Determine the [X, Y] coordinate at the center of the cell enclosing the given text.  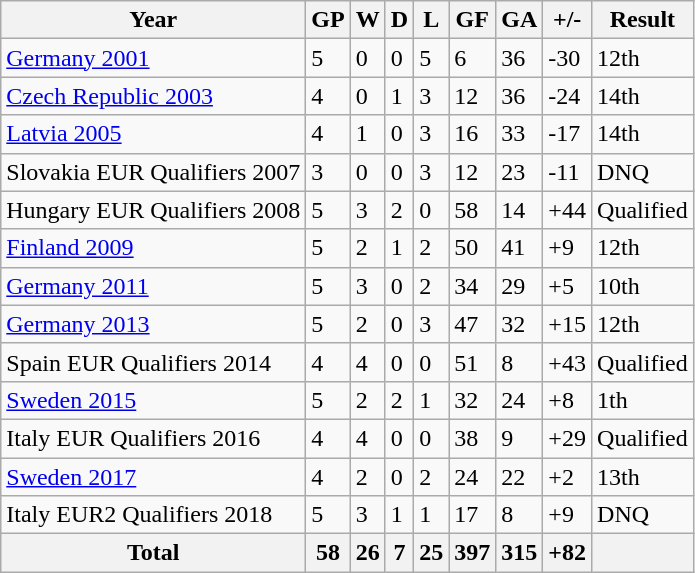
+15 [568, 324]
Spain EUR Qualifiers 2014 [154, 362]
Germany 2011 [154, 286]
47 [472, 324]
Finland 2009 [154, 248]
+2 [568, 477]
Year [154, 20]
Result [643, 20]
+43 [568, 362]
Sweden 2015 [154, 400]
9 [520, 438]
Italy EUR Qualifiers 2016 [154, 438]
Czech Republic 2003 [154, 96]
GA [520, 20]
Italy EUR2 Qualifiers 2018 [154, 515]
GP [328, 20]
+44 [568, 210]
D [399, 20]
+82 [568, 553]
W [368, 20]
7 [399, 553]
397 [472, 553]
51 [472, 362]
Slovakia EUR Qualifiers 2007 [154, 172]
33 [520, 134]
+8 [568, 400]
Germany 2001 [154, 58]
13th [643, 477]
315 [520, 553]
Hungary EUR Qualifiers 2008 [154, 210]
L [432, 20]
-30 [568, 58]
50 [472, 248]
-11 [568, 172]
10th [643, 286]
26 [368, 553]
16 [472, 134]
+29 [568, 438]
23 [520, 172]
34 [472, 286]
GF [472, 20]
17 [472, 515]
38 [472, 438]
-24 [568, 96]
Total [154, 553]
+5 [568, 286]
22 [520, 477]
25 [432, 553]
-17 [568, 134]
41 [520, 248]
Germany 2013 [154, 324]
Sweden 2017 [154, 477]
6 [472, 58]
14 [520, 210]
1th [643, 400]
+/- [568, 20]
29 [520, 286]
Latvia 2005 [154, 134]
